Determine the [X, Y] coordinate at the center of the cell enclosing the given text.  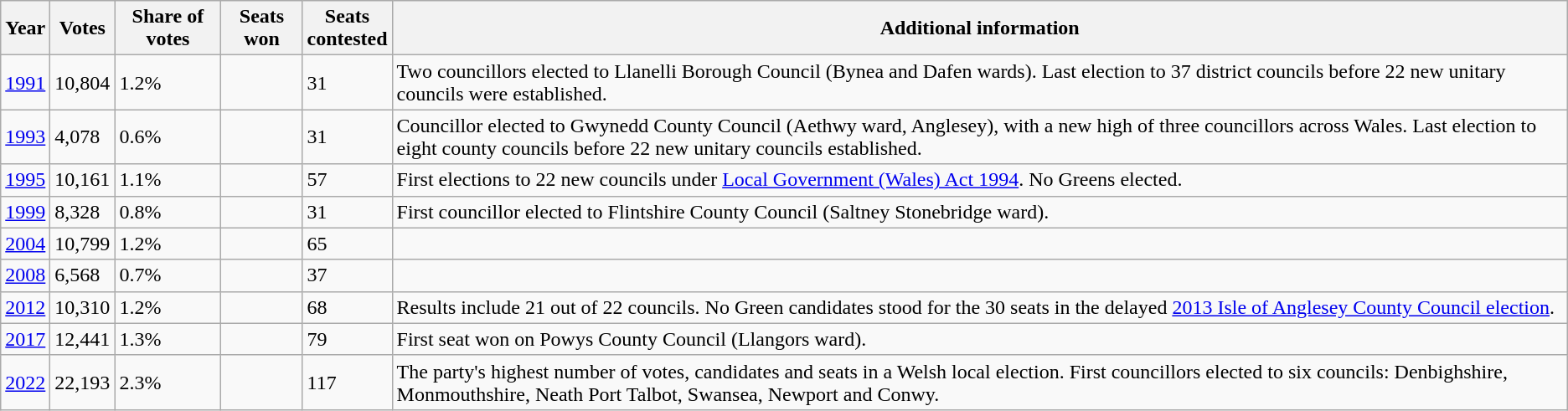
First councillor elected to Flintshire County Council (Saltney Stonebridge ward). [980, 212]
10,310 [82, 307]
1993 [25, 137]
0.6% [168, 137]
22,193 [82, 382]
2017 [25, 339]
2.3% [168, 382]
2008 [25, 275]
0.8% [168, 212]
79 [347, 339]
10,804 [82, 82]
1.3% [168, 339]
Seats won [261, 28]
2004 [25, 244]
Share of votes [168, 28]
12,441 [82, 339]
1999 [25, 212]
Additional information [980, 28]
Year [25, 28]
65 [347, 244]
1991 [25, 82]
37 [347, 275]
8,328 [82, 212]
First seat won on Powys County Council (Llangors ward). [980, 339]
117 [347, 382]
57 [347, 180]
1.1% [168, 180]
6,568 [82, 275]
2012 [25, 307]
Seatscontested [347, 28]
Votes [82, 28]
First elections to 22 new councils under Local Government (Wales) Act 1994. No Greens elected. [980, 180]
2022 [25, 382]
0.7% [168, 275]
10,799 [82, 244]
1995 [25, 180]
Results include 21 out of 22 councils. No Green candidates stood for the 30 seats in the delayed 2013 Isle of Anglesey County Council election. [980, 307]
4,078 [82, 137]
68 [347, 307]
10,161 [82, 180]
